Provide the (x, y) coordinate of the cell's center where the given text is located.  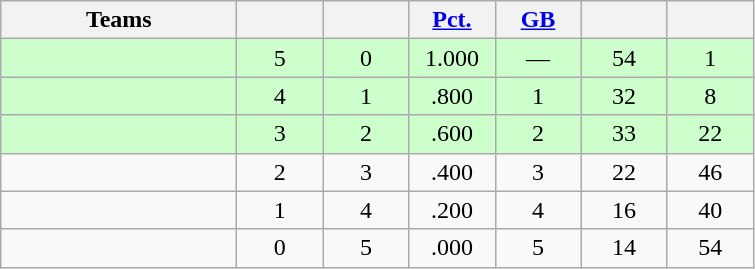
46 (710, 172)
GB (538, 20)
8 (710, 96)
Pct. (452, 20)
33 (624, 134)
— (538, 58)
.000 (452, 248)
40 (710, 210)
.200 (452, 210)
Teams (119, 20)
1.000 (452, 58)
.600 (452, 134)
32 (624, 96)
16 (624, 210)
.400 (452, 172)
14 (624, 248)
.800 (452, 96)
